Output the (X, Y) coordinate of the center of the cell containing the given text.  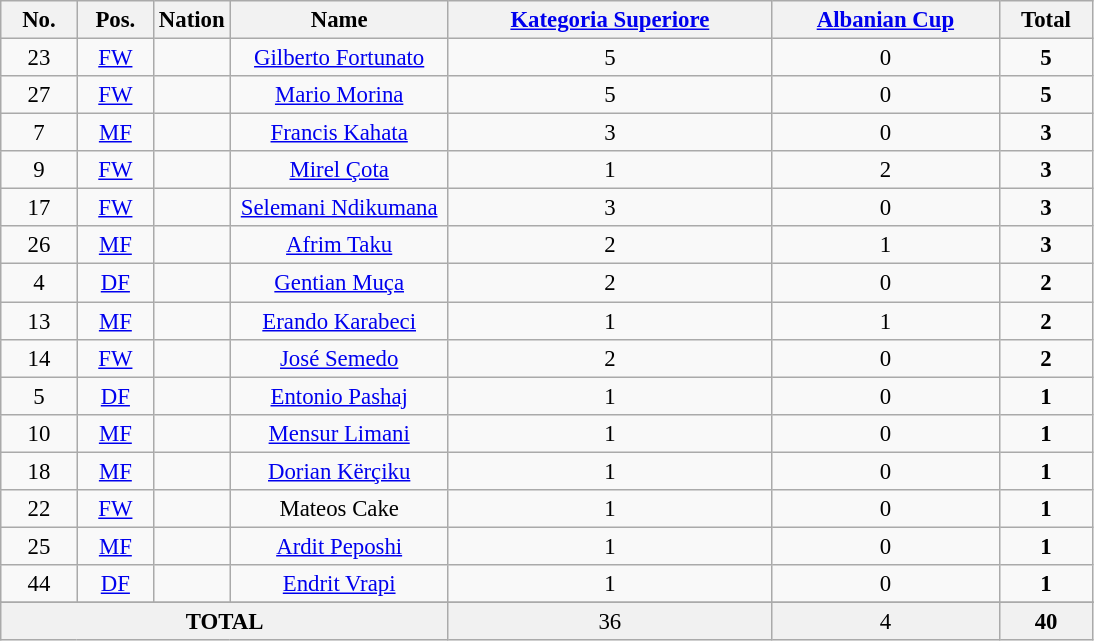
Mensur Limani (339, 433)
Kategoria Superiore (610, 20)
No. (39, 20)
Afrim Taku (339, 245)
José Semedo (339, 358)
25 (39, 546)
22 (39, 509)
13 (39, 321)
10 (39, 433)
17 (39, 208)
Entonio Pashaj (339, 396)
Endrit Vrapi (339, 584)
9 (39, 170)
36 (610, 621)
Erando Karabeci (339, 321)
TOTAL (225, 621)
Nation (192, 20)
14 (39, 358)
Gentian Muça (339, 283)
Selemani Ndikumana (339, 208)
Ardit Peposhi (339, 546)
Mirel Çota (339, 170)
Total (1046, 20)
Albanian Cup (885, 20)
26 (39, 245)
Francis Kahata (339, 133)
23 (39, 58)
Dorian Kërçiku (339, 471)
Gilberto Fortunato (339, 58)
Mateos Cake (339, 509)
44 (39, 584)
40 (1046, 621)
27 (39, 95)
Name (339, 20)
7 (39, 133)
Mario Morina (339, 95)
Pos. (115, 20)
18 (39, 471)
